For the text-containing cell, return its midpoint in [x, y] coordinate format. 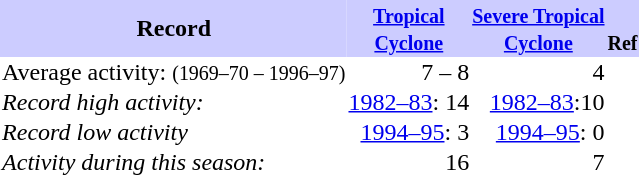
1982–83:10 [538, 102]
Severe TropicalCyclone [538, 28]
1982–83: 14 [409, 102]
7 – 8 [409, 72]
1994–95: 0 [538, 132]
4 [538, 72]
1994–95: 3 [409, 132]
Record low activity [174, 132]
Average activity: (1969–70 – 1996–97) [174, 72]
Ref [622, 28]
Record high activity: [174, 102]
Record [174, 28]
TropicalCyclone [409, 28]
